From the cell containing the given text, extract its center point as [X, Y] coordinate. 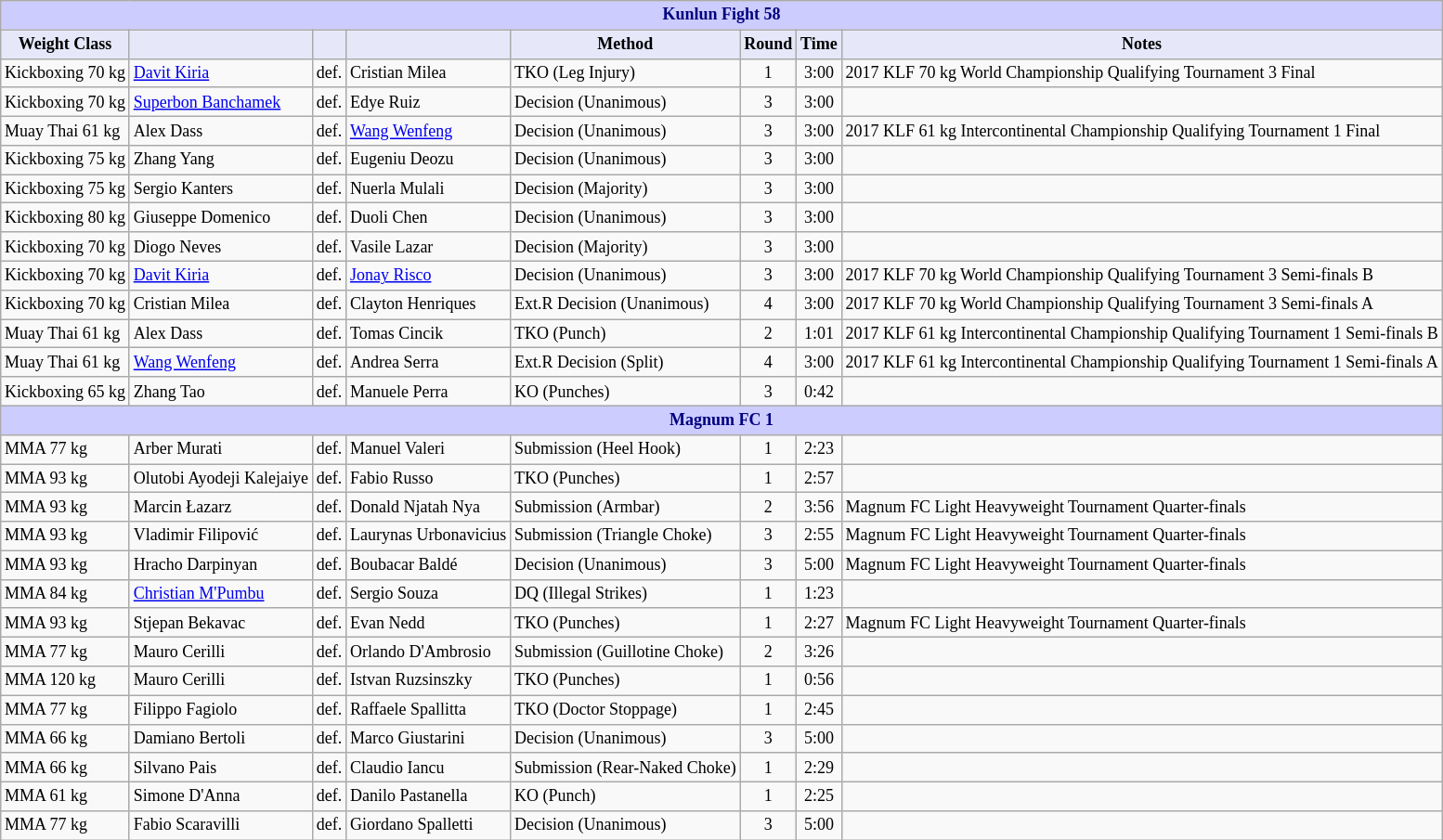
Donald Njatah Nya [429, 507]
Submission (Rear-Naked Choke) [626, 767]
Danilo Pastanella [429, 796]
1:23 [819, 594]
Damiano Bertoli [221, 739]
Simone D'Anna [221, 796]
Time [819, 45]
2:55 [819, 536]
Filippo Fagiolo [221, 709]
Marcin Łazarz [221, 507]
3:56 [819, 507]
Stjepan Bekavac [221, 622]
Method [626, 45]
Giuseppe Domenico [221, 217]
Evan Nedd [429, 622]
Sergio Kanters [221, 189]
Vladimir Filipović [221, 536]
Edye Ruiz [429, 102]
Arber Murati [221, 449]
2:25 [819, 796]
2:29 [819, 767]
Zhang Yang [221, 160]
Submission (Heel Hook) [626, 449]
Magnum FC 1 [721, 420]
MMA 120 kg [65, 681]
Superbon Banchamek [221, 102]
2017 KLF 70 kg World Championship Qualifying Tournament 3 Semi-finals B [1142, 275]
MMA 84 kg [65, 594]
Claudio Iancu [429, 767]
TKO (Doctor Stoppage) [626, 709]
Zhang Tao [221, 392]
Giordano Spalletti [429, 826]
2017 KLF 61 kg Intercontinental Championship Qualifying Tournament 1 Semi-finals A [1142, 362]
Weight Class [65, 45]
Kunlun Fight 58 [721, 15]
Orlando D'Ambrosio [429, 652]
Raffaele Spallitta [429, 709]
KO (Punch) [626, 796]
Nuerla Mulali [429, 189]
3:26 [819, 652]
Silvano Pais [221, 767]
Notes [1142, 45]
2:27 [819, 622]
Eugeniu Deozu [429, 160]
DQ (Illegal Strikes) [626, 594]
Ext.R Decision (Unanimous) [626, 304]
Submission (Armbar) [626, 507]
2017 KLF 61 kg Intercontinental Championship Qualifying Tournament 1 Semi-finals B [1142, 334]
1:01 [819, 334]
Submission (Guillotine Choke) [626, 652]
Vasile Lazar [429, 247]
TKO (Leg Injury) [626, 72]
MMA 61 kg [65, 796]
Round [769, 45]
Manuel Valeri [429, 449]
Fabio Scaravilli [221, 826]
Laurynas Urbonavicius [429, 536]
2:57 [819, 479]
2:23 [819, 449]
Duoli Chen [429, 217]
0:42 [819, 392]
Diogo Neves [221, 247]
Olutobi Ayodeji Kalejaiye [221, 479]
Boubacar Baldé [429, 564]
2:45 [819, 709]
Kickboxing 65 kg [65, 392]
Ext.R Decision (Split) [626, 362]
Istvan Ruzsinszky [429, 681]
Sergio Souza [429, 594]
Kickboxing 80 kg [65, 217]
KO (Punches) [626, 392]
Jonay Risco [429, 275]
Submission (Triangle Choke) [626, 536]
Hracho Darpinyan [221, 564]
2017 KLF 70 kg World Championship Qualifying Tournament 3 Final [1142, 72]
Tomas Cincik [429, 334]
Andrea Serra [429, 362]
Fabio Russo [429, 479]
Marco Giustarini [429, 739]
0:56 [819, 681]
Clayton Henriques [429, 304]
2017 KLF 61 kg Intercontinental Championship Qualifying Tournament 1 Final [1142, 130]
2017 KLF 70 kg World Championship Qualifying Tournament 3 Semi-finals A [1142, 304]
TKO (Punch) [626, 334]
Christian M'Pumbu [221, 594]
Manuele Perra [429, 392]
